Provide the (x, y) coordinate of the cell's center where the given text is located.  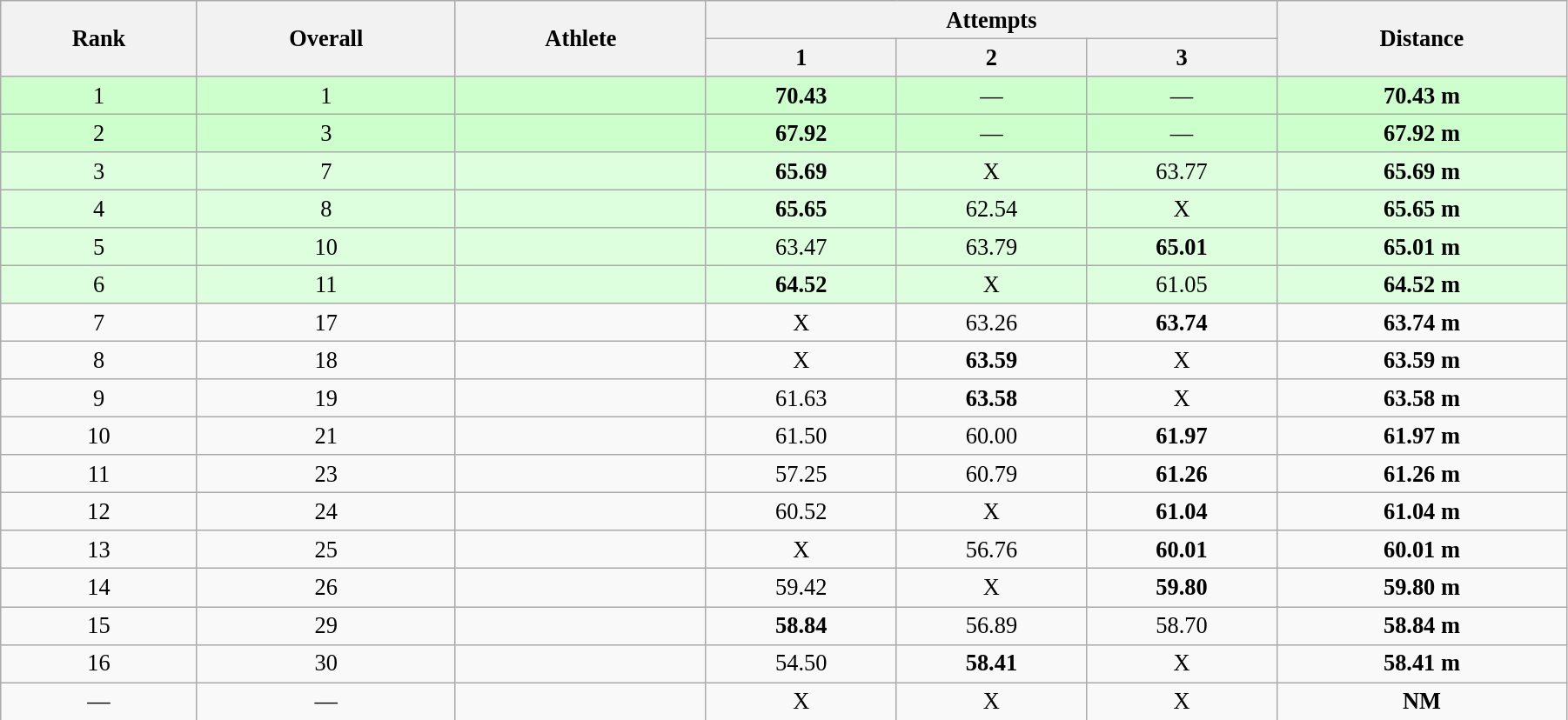
59.42 (801, 588)
65.65 (801, 209)
6 (99, 284)
17 (325, 323)
9 (99, 398)
NM (1422, 701)
14 (99, 588)
13 (99, 550)
58.84 m (1422, 625)
30 (325, 663)
18 (325, 360)
60.00 (992, 436)
61.05 (1182, 284)
23 (325, 474)
58.84 (801, 625)
54.50 (801, 663)
58.70 (1182, 625)
65.01 (1182, 247)
25 (325, 550)
67.92 m (1422, 133)
26 (325, 588)
70.43 m (1422, 95)
63.26 (992, 323)
24 (325, 511)
62.54 (992, 209)
65.69 (801, 171)
58.41 (992, 663)
15 (99, 625)
29 (325, 625)
Attempts (991, 19)
12 (99, 511)
60.79 (992, 474)
56.76 (992, 550)
60.01 m (1422, 550)
64.52 m (1422, 284)
65.65 m (1422, 209)
59.80 (1182, 588)
63.74 (1182, 323)
Rank (99, 38)
Athlete (580, 38)
59.80 m (1422, 588)
56.89 (992, 625)
63.59 m (1422, 360)
60.01 (1182, 550)
61.26 m (1422, 474)
61.97 (1182, 436)
58.41 m (1422, 663)
19 (325, 398)
4 (99, 209)
63.47 (801, 247)
21 (325, 436)
63.59 (992, 360)
Distance (1422, 38)
60.52 (801, 511)
63.77 (1182, 171)
16 (99, 663)
5 (99, 247)
63.79 (992, 247)
65.01 m (1422, 247)
61.97 m (1422, 436)
61.50 (801, 436)
63.58 m (1422, 398)
70.43 (801, 95)
Overall (325, 38)
61.26 (1182, 474)
64.52 (801, 284)
61.04 (1182, 511)
63.74 m (1422, 323)
61.04 m (1422, 511)
63.58 (992, 398)
61.63 (801, 398)
65.69 m (1422, 171)
57.25 (801, 474)
67.92 (801, 133)
